Output the [X, Y] coordinate of the center of the cell containing the given text.  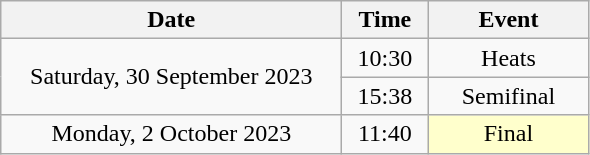
Semifinal [508, 96]
Event [508, 20]
Date [172, 20]
11:40 [385, 134]
Final [508, 134]
Time [385, 20]
Heats [508, 58]
15:38 [385, 96]
Monday, 2 October 2023 [172, 134]
10:30 [385, 58]
Saturday, 30 September 2023 [172, 77]
